Search for the cell housing the specified text and yield its [X, Y] center coordinate. 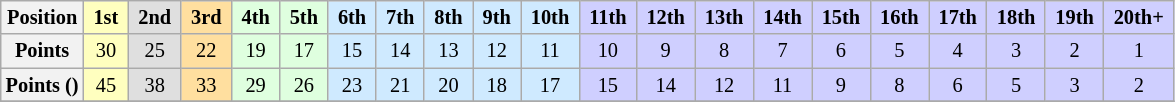
1st [106, 17]
6th [352, 17]
5th [304, 17]
17th [957, 17]
Points [42, 51]
15th [841, 17]
26 [304, 85]
33 [206, 85]
7 [782, 51]
21 [400, 85]
7th [400, 17]
11th [608, 17]
13th [724, 17]
20 [448, 85]
14th [782, 17]
8th [448, 17]
25 [154, 51]
23 [352, 85]
12th [665, 17]
4 [957, 51]
3rd [206, 17]
29 [256, 85]
18 [497, 85]
9th [497, 17]
45 [106, 85]
10 [608, 51]
30 [106, 51]
13 [448, 51]
18th [1016, 17]
19 [256, 51]
4th [256, 17]
22 [206, 51]
38 [154, 85]
19th [1074, 17]
2nd [154, 17]
10th [550, 17]
16th [899, 17]
Position [42, 17]
1 [1139, 51]
20th+ [1139, 17]
Points () [42, 85]
